Capture the cell that displays the provided text and extract its (X, Y) central coordinate. 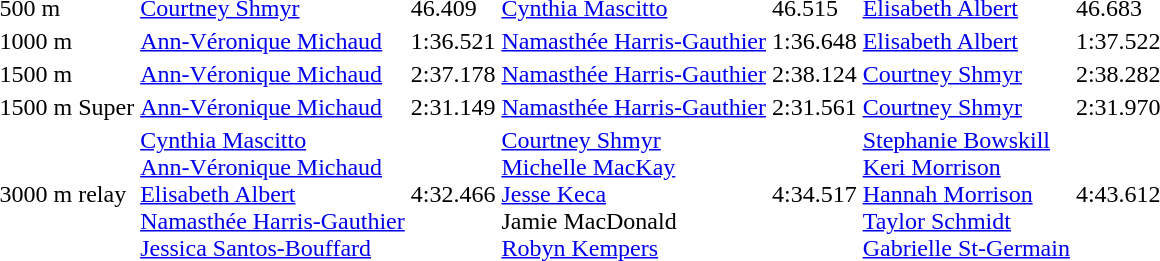
2:38.124 (814, 74)
1:36.521 (453, 41)
2:31.561 (814, 107)
Elisabeth Albert (966, 41)
1:36.648 (814, 41)
2:31.149 (453, 107)
2:37.178 (453, 74)
